Provide the (X, Y) coordinate of the cell's center where the given text is located.  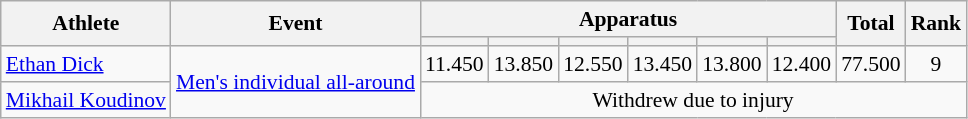
Mikhail Koudinov (86, 100)
13.800 (732, 64)
13.450 (662, 64)
Total (870, 24)
13.850 (524, 64)
Ethan Dick (86, 64)
Rank (936, 24)
Event (296, 24)
12.400 (802, 64)
Withdrew due to injury (693, 100)
12.550 (592, 64)
11.450 (454, 64)
Apparatus (628, 19)
9 (936, 64)
Men's individual all-around (296, 82)
Athlete (86, 24)
77.500 (870, 64)
